Identify which cell holds the provided text, then report its (x, y) central coordinate. 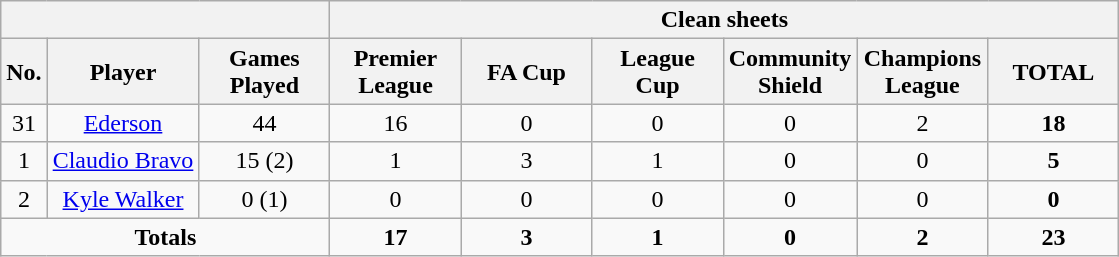
Premier League (396, 72)
Community Shield (790, 72)
0 (1) (264, 199)
16 (396, 123)
Claudio Bravo (123, 161)
Totals (166, 237)
Clean sheets (724, 20)
Player (123, 72)
44 (264, 123)
5 (1054, 161)
Ederson (123, 123)
15 (2) (264, 161)
No. (24, 72)
18 (1054, 123)
23 (1054, 237)
TOTAL (1054, 72)
Champions League (922, 72)
Kyle Walker (123, 199)
17 (396, 237)
Games Played (264, 72)
League Cup (658, 72)
31 (24, 123)
FA Cup (526, 72)
